Search for the cell housing the specified text and yield its [x, y] center coordinate. 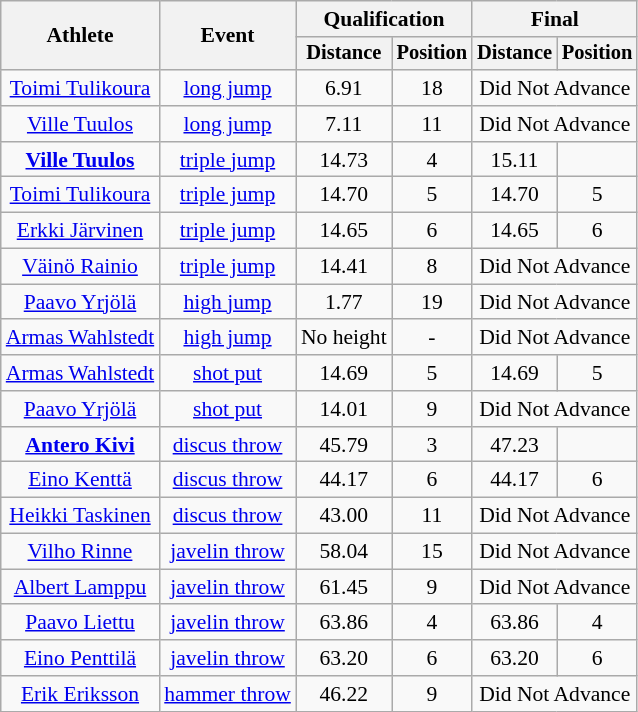
Albert Lamppu [80, 587]
14.73 [344, 160]
61.45 [344, 587]
19 [432, 302]
18 [432, 88]
Eino Kenttä [80, 480]
Eino Penttilä [80, 658]
46.22 [344, 694]
hammer throw [228, 694]
1.77 [344, 302]
- [432, 338]
3 [432, 445]
Event [228, 36]
Athlete [80, 36]
14.41 [344, 267]
14.01 [344, 409]
Paavo Liettu [80, 623]
45.79 [344, 445]
15 [432, 552]
Erkki Järvinen [80, 231]
6.91 [344, 88]
Väinö Rainio [80, 267]
43.00 [344, 516]
8 [432, 267]
No height [344, 338]
Heikki Taskinen [80, 516]
Qualification [384, 19]
Antero Kivi [80, 445]
15.11 [514, 160]
58.04 [344, 552]
Final [554, 19]
47.23 [514, 445]
Erik Eriksson [80, 694]
Vilho Rinne [80, 552]
7.11 [344, 124]
